Detect which cell encompasses the target text, then output its [x, y] center coordinate. 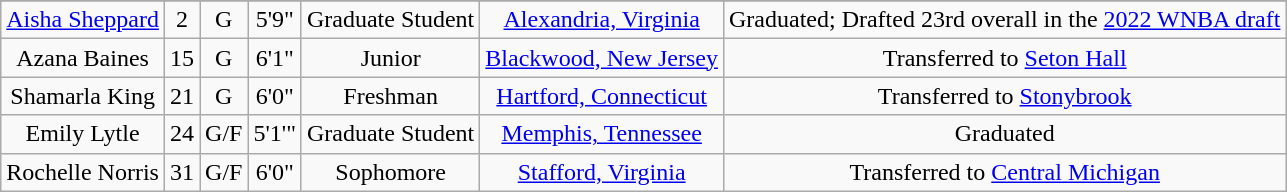
5'9" [275, 20]
24 [182, 134]
Alexandria, Virginia [602, 20]
Freshman [390, 96]
Blackwood, New Jersey [602, 58]
Stafford, Virginia [602, 172]
Memphis, Tennessee [602, 134]
Transferred to Central Michigan [1004, 172]
21 [182, 96]
Azana Baines [83, 58]
Graduated; Drafted 23rd overall in the 2022 WNBA draft [1004, 20]
Junior [390, 58]
Rochelle Norris [83, 172]
Emily Lytle [83, 134]
Hartford, Connecticut [602, 96]
15 [182, 58]
Graduated [1004, 134]
Aisha Sheppard [83, 20]
Transferred to Seton Hall [1004, 58]
2 [182, 20]
Transferred to Stonybrook [1004, 96]
31 [182, 172]
5'1'" [275, 134]
Shamarla King [83, 96]
Sophomore [390, 172]
6'1" [275, 58]
